Extract the (X, Y) coordinate from the center of the cell holding the provided text.  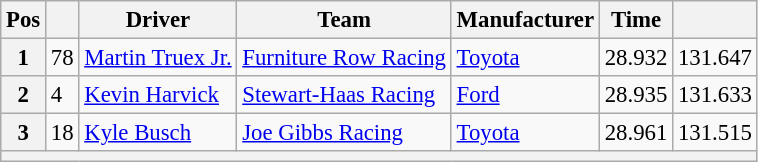
Team (344, 20)
Pos (24, 20)
2 (24, 95)
Furniture Row Racing (344, 58)
Kevin Harvick (158, 95)
Ford (525, 95)
78 (62, 58)
28.961 (636, 133)
28.932 (636, 58)
3 (24, 133)
Martin Truex Jr. (158, 58)
Time (636, 20)
Stewart-Haas Racing (344, 95)
131.515 (716, 133)
28.935 (636, 95)
131.633 (716, 95)
18 (62, 133)
Joe Gibbs Racing (344, 133)
Manufacturer (525, 20)
Kyle Busch (158, 133)
4 (62, 95)
Driver (158, 20)
131.647 (716, 58)
1 (24, 58)
